From the cell containing the given text, extract its center point as [x, y] coordinate. 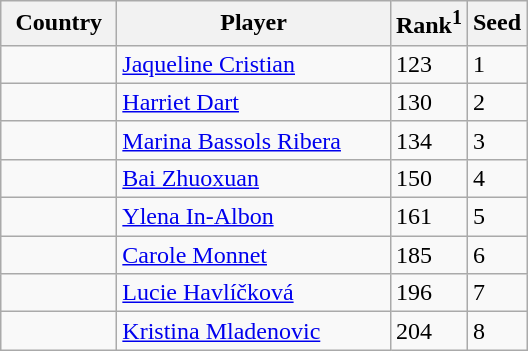
Harriet Dart [254, 102]
134 [428, 140]
Country [59, 24]
Seed [496, 24]
Bai Zhuoxuan [254, 178]
185 [428, 255]
Carole Monnet [254, 255]
161 [428, 217]
Rank1 [428, 24]
6 [496, 255]
130 [428, 102]
1 [496, 64]
Kristina Mladenovic [254, 331]
Player [254, 24]
3 [496, 140]
Lucie Havlíčková [254, 293]
2 [496, 102]
7 [496, 293]
123 [428, 64]
150 [428, 178]
Ylena In-Albon [254, 217]
196 [428, 293]
8 [496, 331]
5 [496, 217]
204 [428, 331]
Marina Bassols Ribera [254, 140]
4 [496, 178]
Jaqueline Cristian [254, 64]
